Determine the (X, Y) coordinate at the center of the cell enclosing the given text.  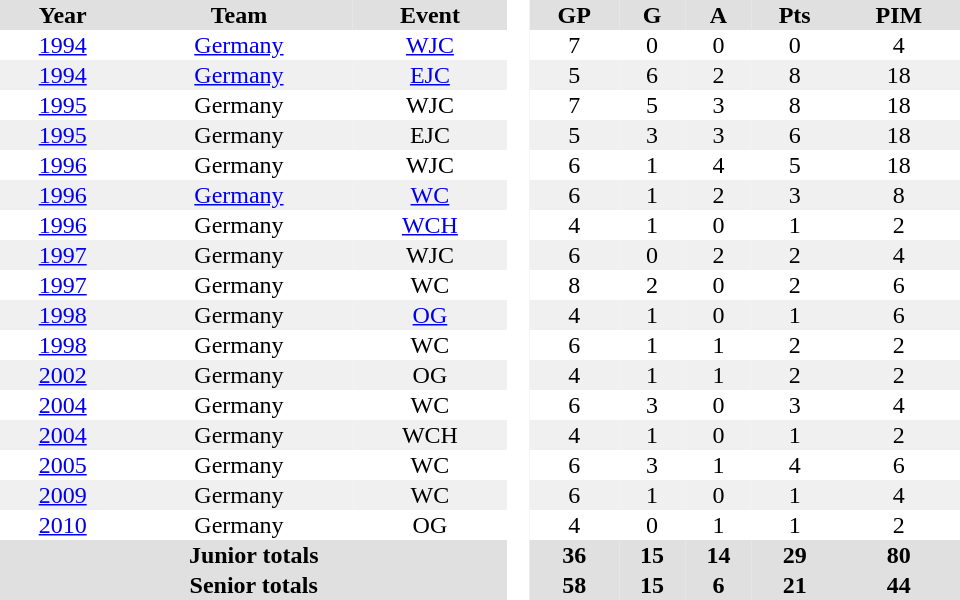
2002 (62, 375)
Event (430, 15)
14 (718, 555)
PIM (899, 15)
2009 (62, 495)
80 (899, 555)
36 (574, 555)
58 (574, 585)
29 (795, 555)
2005 (62, 465)
G (652, 15)
Junior totals (254, 555)
Senior totals (254, 585)
GP (574, 15)
44 (899, 585)
2010 (62, 525)
A (718, 15)
Pts (795, 15)
Year (62, 15)
21 (795, 585)
Team (238, 15)
